Determine the (x, y) coordinate at the center of the cell enclosing the given text.  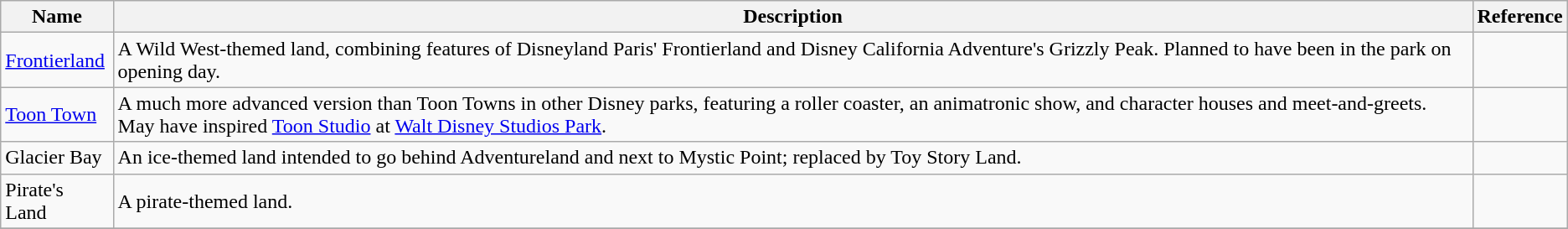
Name (57, 17)
An ice-themed land intended to go behind Adventureland and next to Mystic Point; replaced by Toy Story Land. (792, 158)
Reference (1519, 17)
Description (792, 17)
Frontierland (57, 60)
A pirate-themed land. (792, 201)
Glacier Bay (57, 158)
Toon Town (57, 114)
Pirate's Land (57, 201)
